Extract the (X, Y) coordinate from the center of the cell holding the provided text.  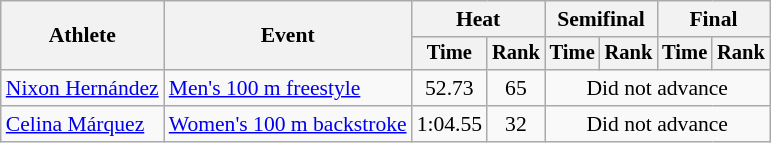
Final (713, 19)
Nixon Hernández (82, 88)
1:04.55 (450, 124)
Heat (478, 19)
Women's 100 m backstroke (288, 124)
Athlete (82, 36)
32 (516, 124)
52.73 (450, 88)
65 (516, 88)
Semifinal (601, 19)
Men's 100 m freestyle (288, 88)
Event (288, 36)
Celina Márquez (82, 124)
